Pinpoint the cell where the given text exists, returning its (x, y) midpoint coordinate. 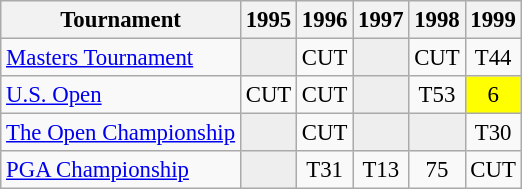
6 (493, 95)
U.S. Open (121, 95)
Masters Tournament (121, 58)
1998 (437, 20)
1999 (493, 20)
T44 (493, 58)
The Open Championship (121, 133)
T13 (381, 170)
T31 (325, 170)
Tournament (121, 20)
75 (437, 170)
1996 (325, 20)
PGA Championship (121, 170)
T30 (493, 133)
1995 (268, 20)
1997 (381, 20)
T53 (437, 95)
